Find where the given text appears and provide that cell's center as [x, y] coordinate. 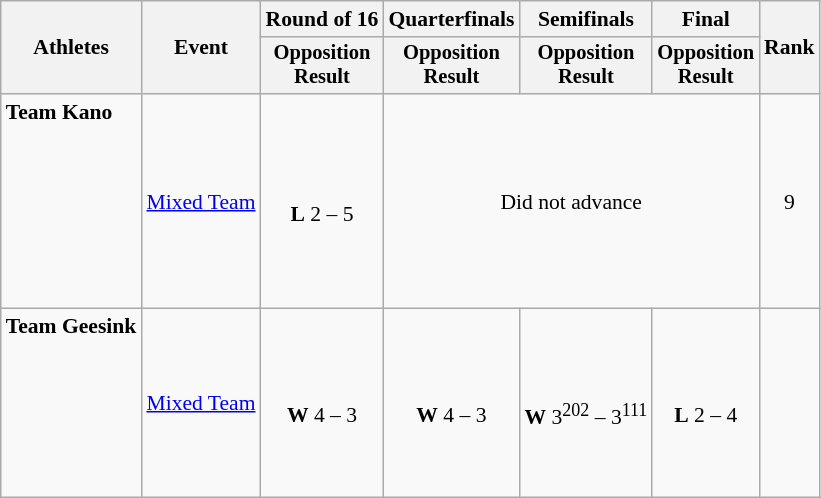
Round of 16 [322, 19]
Event [200, 48]
Athletes [72, 48]
Semifinals [586, 19]
Did not advance [571, 201]
Team Geesink [72, 404]
Final [706, 19]
9 [790, 201]
L 2 – 4 [706, 404]
Rank [790, 48]
W 3202 – 3111 [586, 404]
L 2 – 5 [322, 201]
Quarterfinals [451, 19]
Team Kano [72, 201]
